Detect which cell encompasses the target text, then output its (x, y) center coordinate. 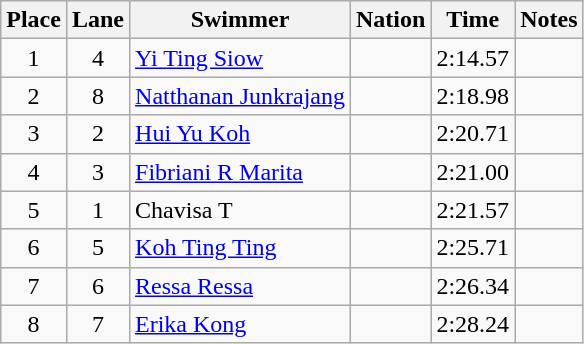
Swimmer (240, 20)
2:21.00 (473, 172)
Hui Yu Koh (240, 134)
Fibriani R Marita (240, 172)
Nation (391, 20)
Lane (98, 20)
2:21.57 (473, 210)
Yi Ting Siow (240, 58)
Ressa Ressa (240, 286)
2:18.98 (473, 96)
Notes (549, 20)
Koh Ting Ting (240, 248)
2:14.57 (473, 58)
2:20.71 (473, 134)
Chavisa T (240, 210)
2:28.24 (473, 324)
2:25.71 (473, 248)
Natthanan Junkrajang (240, 96)
Erika Kong (240, 324)
Time (473, 20)
2:26.34 (473, 286)
Place (34, 20)
